Output the (x, y) coordinate of the center of the cell containing the given text.  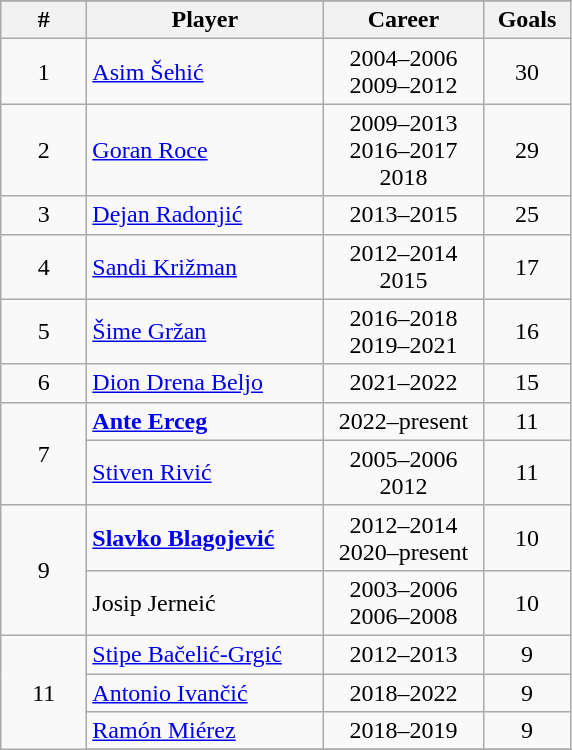
Slavko Blagojević (205, 538)
# (44, 20)
30 (527, 72)
5 (44, 332)
Dejan Radonjić (205, 215)
Ante Erceg (205, 421)
Ramón Miérez (205, 731)
2009–20132016–20172018 (404, 150)
Career (404, 20)
2013–2015 (404, 215)
4 (44, 266)
2012–20142015 (404, 266)
Sandi Križman (205, 266)
7 (44, 454)
2012–20142020–present (404, 538)
2016–20182019–2021 (404, 332)
Asim Šehić (205, 72)
16 (527, 332)
Goran Roce (205, 150)
25 (527, 215)
2012–2013 (404, 654)
Goals (527, 20)
1 (44, 72)
Player (205, 20)
2005–20062012 (404, 472)
2022–present (404, 421)
Stiven Rivić (205, 472)
2004–20062009–2012 (404, 72)
Stipe Bačelić-Grgić (205, 654)
Šime Gržan (205, 332)
2018–2022 (404, 693)
2 (44, 150)
6 (44, 383)
17 (527, 266)
Josip Jerneić (205, 602)
2003–20062006–2008 (404, 602)
Antonio Ivančić (205, 693)
15 (527, 383)
Dion Drena Beljo (205, 383)
2018–2019 (404, 731)
3 (44, 215)
2021–2022 (404, 383)
29 (527, 150)
